Locate the cell with the specified text and output its [X, Y] center coordinate. 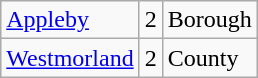
County [210, 58]
Appleby [70, 20]
Westmorland [70, 58]
Borough [210, 20]
